Output the (x, y) coordinate of the center of the cell containing the given text.  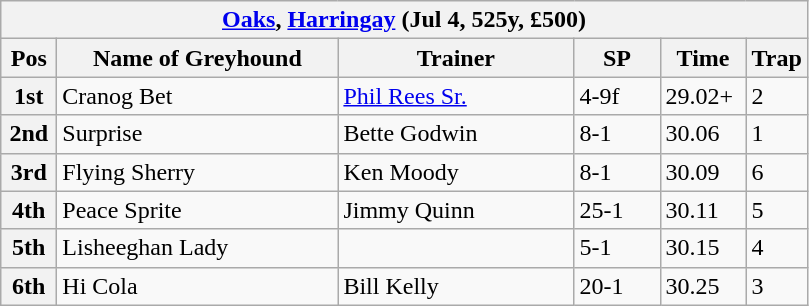
30.06 (703, 134)
Bill Kelly (456, 286)
Peace Sprite (198, 210)
30.15 (703, 248)
Bette Godwin (456, 134)
Flying Sherry (198, 172)
5-1 (617, 248)
5 (776, 210)
Lisheeghan Lady (198, 248)
25-1 (617, 210)
Pos (29, 58)
1st (29, 96)
6 (776, 172)
Time (703, 58)
6th (29, 286)
Jimmy Quinn (456, 210)
3rd (29, 172)
2nd (29, 134)
4 (776, 248)
SP (617, 58)
4th (29, 210)
3 (776, 286)
Trap (776, 58)
Surprise (198, 134)
29.02+ (703, 96)
Trainer (456, 58)
30.09 (703, 172)
20-1 (617, 286)
Ken Moody (456, 172)
Name of Greyhound (198, 58)
Hi Cola (198, 286)
Oaks, Harringay (Jul 4, 525y, £500) (404, 20)
1 (776, 134)
30.25 (703, 286)
2 (776, 96)
Cranog Bet (198, 96)
30.11 (703, 210)
4-9f (617, 96)
Phil Rees Sr. (456, 96)
5th (29, 248)
